Output the (x, y) coordinate of the center of the cell containing the given text.  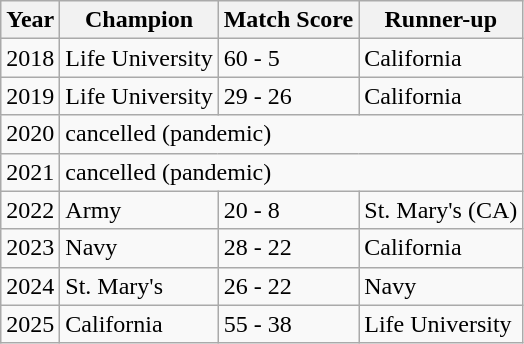
Champion (139, 20)
Match Score (288, 20)
2022 (30, 210)
Runner-up (441, 20)
St. Mary's (CA) (441, 210)
2023 (30, 248)
20 - 8 (288, 210)
2024 (30, 286)
2021 (30, 172)
28 - 22 (288, 248)
26 - 22 (288, 286)
Army (139, 210)
2019 (30, 96)
29 - 26 (288, 96)
Year (30, 20)
St. Mary's (139, 286)
2025 (30, 324)
2018 (30, 58)
60 - 5 (288, 58)
2020 (30, 134)
55 - 38 (288, 324)
